Find where the given text appears and provide that cell's center as (X, Y) coordinate. 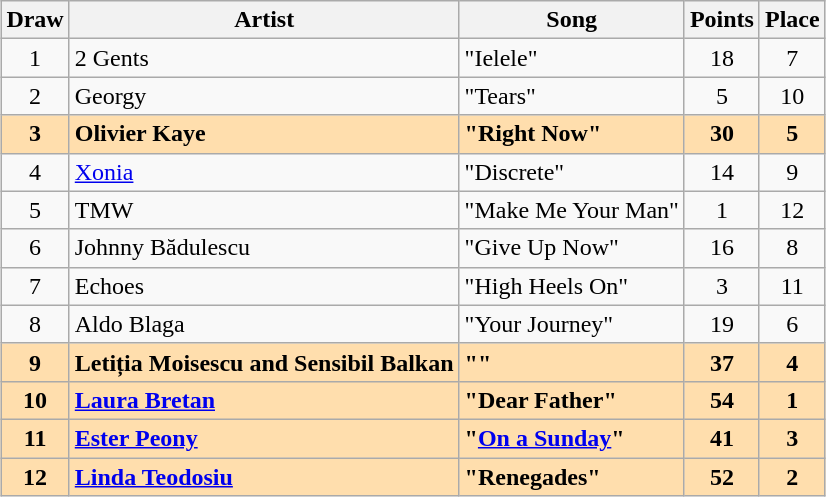
Place (792, 20)
"Your Journey" (572, 324)
16 (722, 248)
19 (722, 324)
30 (722, 134)
"Discrete" (572, 172)
Aldo Blaga (264, 324)
Draw (35, 20)
Ester Peony (264, 438)
Linda Teodosiu (264, 477)
Johnny Bădulescu (264, 248)
"High Heels On" (572, 286)
Letiția Moisescu and Sensibil Balkan (264, 362)
"Make Me Your Man" (572, 210)
52 (722, 477)
"Renegades" (572, 477)
Laura Bretan (264, 400)
54 (722, 400)
14 (722, 172)
Echoes (264, 286)
"" (572, 362)
Xonia (264, 172)
18 (722, 58)
Olivier Kaye (264, 134)
2 Gents (264, 58)
"On a Sunday" (572, 438)
41 (722, 438)
Artist (264, 20)
TMW (264, 210)
"Tears" (572, 96)
"Give Up Now" (572, 248)
Song (572, 20)
"Ielele" (572, 58)
"Right Now" (572, 134)
Points (722, 20)
"Dear Father" (572, 400)
Georgy (264, 96)
37 (722, 362)
